Determine the (x, y) coordinate at the center of the cell enclosing the given text.  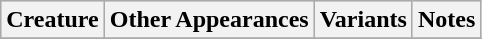
Creature (52, 20)
Notes (446, 20)
Other Appearances (209, 20)
Variants (363, 20)
